Provide the [X, Y] coordinate of the cell's center where the given text is located.  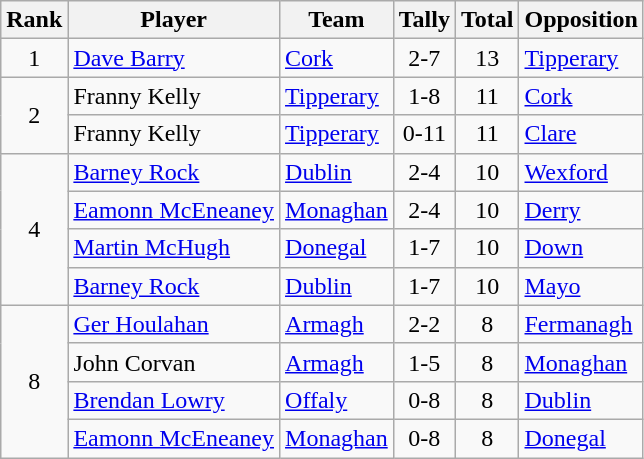
1-5 [424, 362]
2-7 [424, 58]
Dave Barry [174, 58]
0-11 [424, 134]
Team [337, 20]
Mayo [581, 286]
13 [487, 58]
Wexford [581, 172]
Opposition [581, 20]
Down [581, 248]
Derry [581, 210]
2 [34, 115]
Clare [581, 134]
2-2 [424, 324]
Tally [424, 20]
1 [34, 58]
Ger Houlahan [174, 324]
1-8 [424, 96]
Player [174, 20]
Rank [34, 20]
4 [34, 229]
Offaly [337, 400]
Fermanagh [581, 324]
John Corvan [174, 362]
Total [487, 20]
Martin McHugh [174, 248]
Brendan Lowry [174, 400]
